Pinpoint the cell where the given text exists, returning its (x, y) midpoint coordinate. 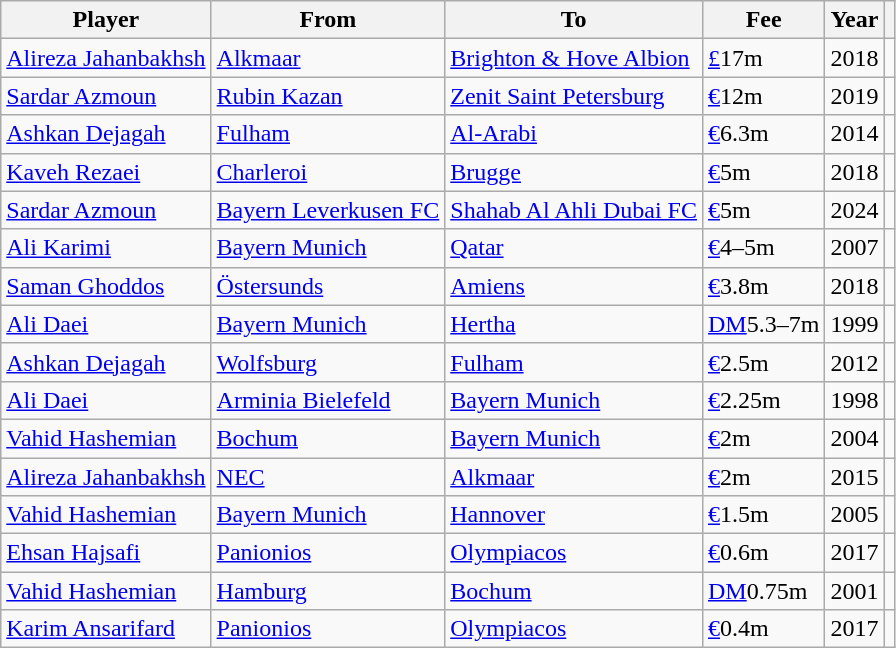
€2.5m (763, 362)
Hannover (574, 515)
Amiens (574, 286)
Saman Ghoddos (106, 286)
€1.5m (763, 515)
DM0.75m (763, 591)
2001 (854, 591)
Karim Ansarifard (106, 629)
Östersunds (328, 286)
Brugge (574, 172)
2007 (854, 248)
DM5.3–7m (763, 324)
2005 (854, 515)
€3.8m (763, 286)
€6.3m (763, 134)
Charleroi (328, 172)
1999 (854, 324)
Hertha (574, 324)
Ali Karimi (106, 248)
Zenit Saint Petersburg (574, 96)
NEC (328, 477)
Arminia Bielefeld (328, 400)
Kaveh Rezaei (106, 172)
Year (854, 20)
Fee (763, 20)
Bayern Leverkusen FC (328, 210)
Hamburg (328, 591)
To (574, 20)
2012 (854, 362)
Qatar (574, 248)
Brighton & Hove Albion (574, 58)
Wolfsburg (328, 362)
Shahab Al Ahli Dubai FC (574, 210)
€2.25m (763, 400)
Player (106, 20)
2024 (854, 210)
€12m (763, 96)
1998 (854, 400)
From (328, 20)
2004 (854, 438)
Al-Arabi (574, 134)
2015 (854, 477)
Ehsan Hajsafi (106, 553)
€0.6m (763, 553)
2014 (854, 134)
€4–5m (763, 248)
Rubin Kazan (328, 96)
2019 (854, 96)
€0.4m (763, 629)
£17m (763, 58)
